Capture the cell that displays the provided text and extract its [x, y] central coordinate. 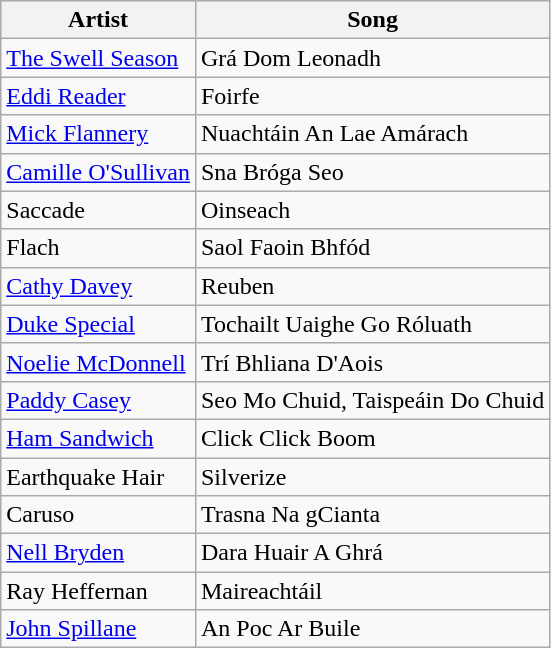
Oinseach [372, 210]
Click Click Boom [372, 438]
Reuben [372, 286]
Ray Heffernan [98, 591]
Artist [98, 20]
Duke Special [98, 324]
Silverize [372, 477]
Sna Bróga Seo [372, 172]
The Swell Season [98, 58]
Song [372, 20]
John Spillane [98, 629]
Eddi Reader [98, 96]
Tochailt Uaighe Go Róluath [372, 324]
Foirfe [372, 96]
Saol Faoin Bhfód [372, 248]
Cathy Davey [98, 286]
Seo Mo Chuid, Taispeáin Do Chuid [372, 400]
Paddy Casey [98, 400]
Caruso [98, 515]
Saccade [98, 210]
Trí Bhliana D'Aois [372, 362]
Flach [98, 248]
Grá Dom Leonadh [372, 58]
Noelie McDonnell [98, 362]
Earthquake Hair [98, 477]
Nell Bryden [98, 553]
An Poc Ar Buile [372, 629]
Camille O'Sullivan [98, 172]
Mick Flannery [98, 134]
Maireachtáil [372, 591]
Nuachtáin An Lae Amárach [372, 134]
Trasna Na gCianta [372, 515]
Ham Sandwich [98, 438]
Dara Huair A Ghrá [372, 553]
